Search for the cell housing the specified text and yield its [x, y] center coordinate. 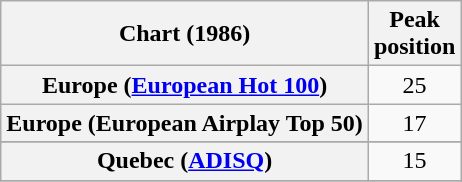
17 [414, 123]
Chart (1986) [185, 34]
Peakposition [414, 34]
Europe (European Airplay Top 50) [185, 123]
15 [414, 161]
Quebec (ADISQ) [185, 161]
25 [414, 85]
Europe (European Hot 100) [185, 85]
